Find where the given text appears and provide that cell's center as (X, Y) coordinate. 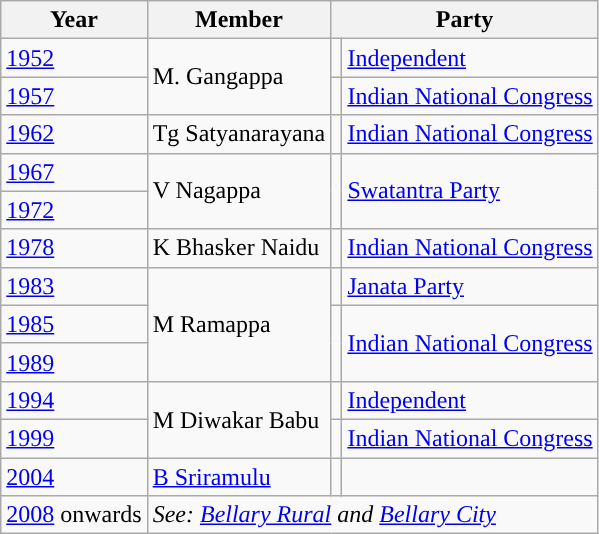
1962 (74, 134)
Member (239, 20)
1983 (74, 286)
1978 (74, 248)
M Ramappa (239, 324)
See: Bellary Rural and Bellary City (372, 515)
1989 (74, 362)
B Sriramulu (239, 477)
Year (74, 20)
1957 (74, 96)
M. Gangappa (239, 77)
Tg Satyanarayana (239, 134)
1985 (74, 324)
Party (464, 20)
2004 (74, 477)
2008 onwards (74, 515)
1994 (74, 400)
1972 (74, 210)
K Bhasker Naidu (239, 248)
1967 (74, 172)
Swatantra Party (470, 191)
1952 (74, 58)
Janata Party (470, 286)
V Nagappa (239, 191)
M Diwakar Babu (239, 419)
1999 (74, 438)
